Scan for the cell matching the given text and deliver its [x, y] coordinate at center. 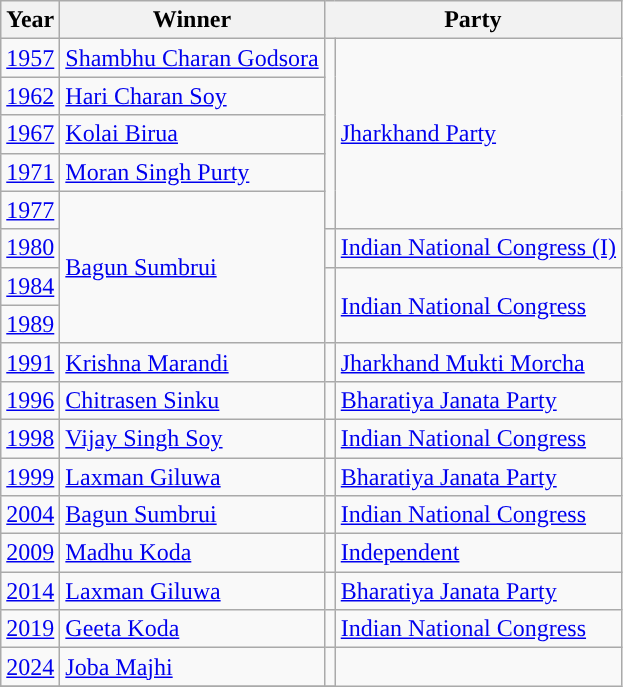
1991 [30, 362]
1977 [30, 210]
1962 [30, 96]
Moran Singh Purty [192, 172]
Shambhu Charan Godsora [192, 58]
Vijay Singh Soy [192, 438]
1996 [30, 400]
2004 [30, 515]
Jharkhand Party [478, 134]
Joba Majhi [192, 667]
1957 [30, 58]
1999 [30, 477]
Geeta Koda [192, 629]
Madhu Koda [192, 553]
2014 [30, 591]
Kolai Birua [192, 134]
Independent [478, 553]
Jharkhand Mukti Morcha [478, 362]
1984 [30, 286]
Party [472, 20]
Winner [192, 20]
1989 [30, 324]
1971 [30, 172]
1967 [30, 134]
2009 [30, 553]
Krishna Marandi [192, 362]
1980 [30, 248]
Year [30, 20]
Chitrasen Sinku [192, 400]
2024 [30, 667]
Hari Charan Soy [192, 96]
2019 [30, 629]
Indian National Congress (I) [478, 248]
1998 [30, 438]
